Output the [X, Y] coordinate of the center of the cell containing the given text.  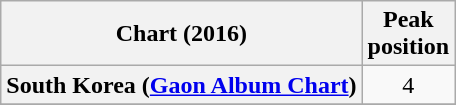
4 [408, 85]
Chart (2016) [182, 34]
Peakposition [408, 34]
South Korea (Gaon Album Chart) [182, 85]
